Determine the [x, y] coordinate at the center of the cell enclosing the given text.  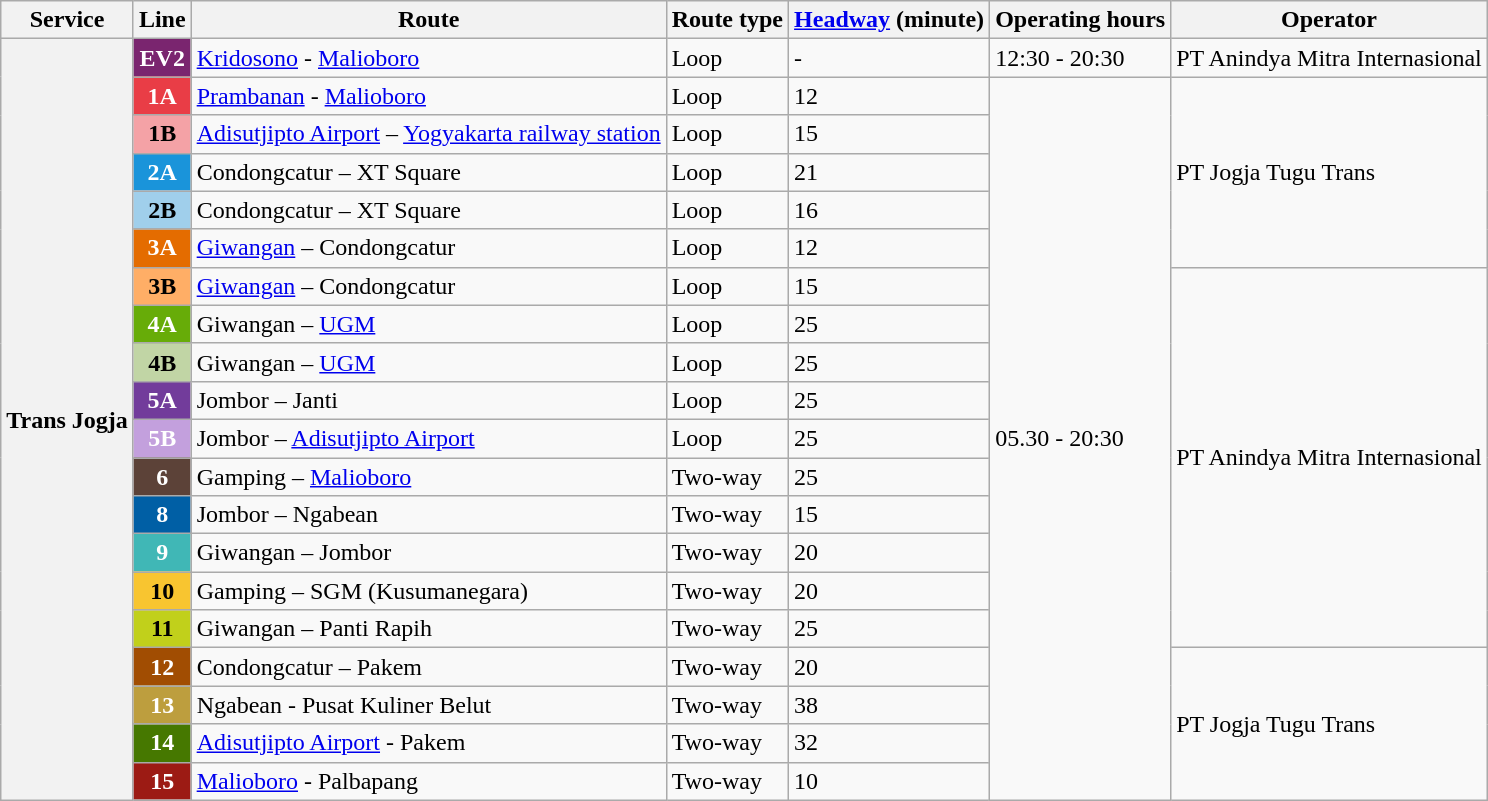
Route [428, 20]
Jombor – Adisutjipto Airport [428, 438]
Headway (minute) [890, 20]
11 [162, 629]
13 [162, 705]
Trans Jogja [68, 420]
3A [162, 248]
9 [162, 553]
2A [162, 172]
38 [890, 705]
8 [162, 515]
EV2 [162, 58]
Kridosono - Malioboro [428, 58]
1A [162, 96]
6 [162, 477]
14 [162, 743]
16 [890, 210]
Gamping – SGM (Kusumanegara) [428, 591]
4B [162, 362]
32 [890, 743]
- [890, 58]
5A [162, 400]
3B [162, 286]
Route type [727, 20]
Condongcatur – Pakem [428, 667]
Adisutjipto Airport – Yogyakarta railway station [428, 134]
Jombor – Ngabean [428, 515]
Ngabean - Pusat Kuliner Belut [428, 705]
Giwangan – Panti Rapih [428, 629]
Prambanan - Malioboro [428, 96]
4A [162, 324]
Operating hours [1080, 20]
Jombor – Janti [428, 400]
12:30 - 20:30 [1080, 58]
Gamping – Malioboro [428, 477]
5B [162, 438]
Line [162, 20]
Adisutjipto Airport - Pakem [428, 743]
1B [162, 134]
05.30 - 20:30 [1080, 438]
2B [162, 210]
Malioboro - Palbapang [428, 781]
Service [68, 20]
21 [890, 172]
Giwangan – Jombor [428, 553]
Operator [1330, 20]
